Provide the (X, Y) coordinate of the cell's center where the given text is located.  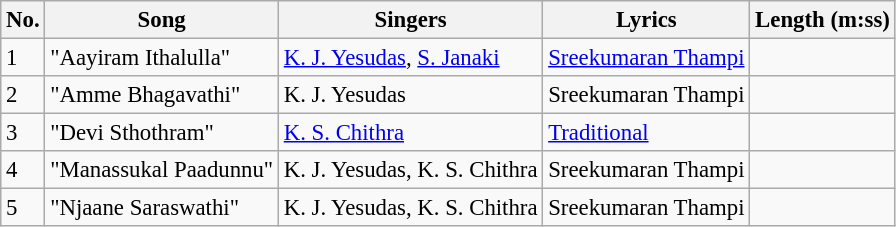
"Devi Sthothram" (162, 133)
"Aayiram Ithalulla" (162, 58)
Length (m:ss) (822, 20)
Song (162, 20)
"Njaane Saraswathi" (162, 208)
5 (23, 208)
Singers (410, 20)
"Amme Bhagavathi" (162, 95)
2 (23, 95)
Traditional (646, 133)
4 (23, 170)
1 (23, 58)
K. J. Yesudas (410, 95)
3 (23, 133)
No. (23, 20)
Lyrics (646, 20)
K. S. Chithra (410, 133)
"Manassukal Paadunnu" (162, 170)
K. J. Yesudas, S. Janaki (410, 58)
